Detect which cell encompasses the target text, then output its (X, Y) center coordinate. 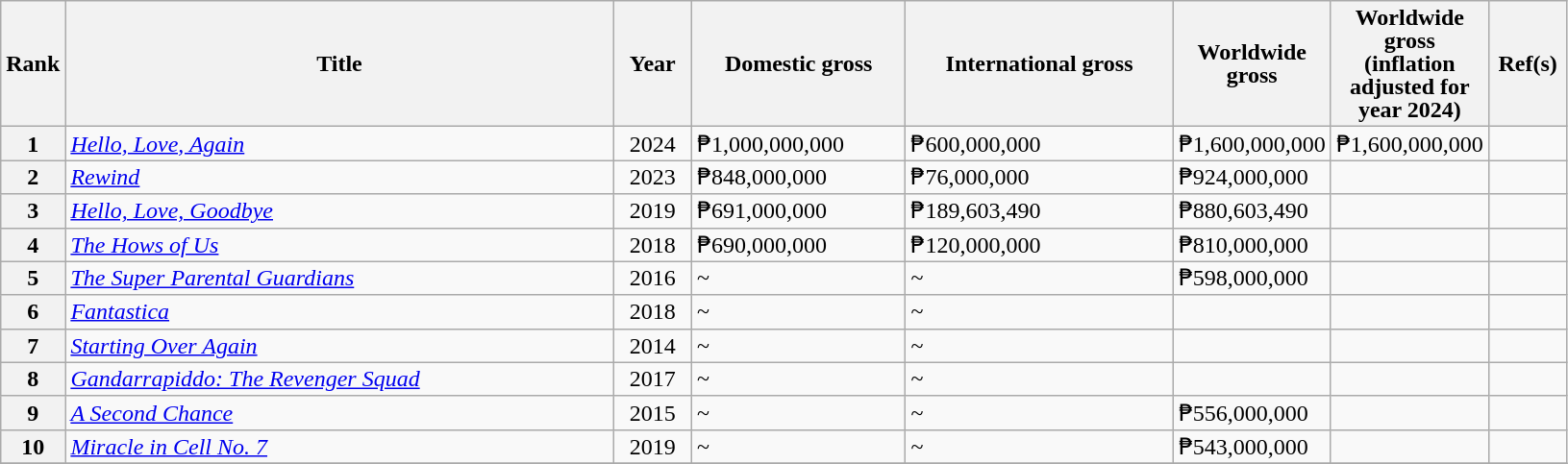
Rewind (339, 177)
Fantastica (339, 311)
2 (33, 177)
9 (33, 413)
The Hows of Us (339, 244)
₱598,000,000 (1252, 279)
Title (339, 63)
8 (33, 379)
₱880,603,490 (1252, 211)
Worldwide gross (1252, 63)
Worldwide gross (inflation adjusted for year 2024) (1409, 63)
Year (652, 63)
₱691,000,000 (798, 211)
₱120,000,000 (1039, 244)
5 (33, 279)
2014 (652, 346)
6 (33, 311)
₱848,000,000 (798, 177)
4 (33, 244)
2024 (652, 144)
Miracle in Cell No. 7 (339, 446)
A Second Chance (339, 413)
10 (33, 446)
1 (33, 144)
₱690,000,000 (798, 244)
Ref(s) (1527, 63)
The Super Parental Guardians (339, 279)
3 (33, 211)
Gandarrapiddo: The Revenger Squad (339, 379)
Hello, Love, Goodbye (339, 211)
Rank (33, 63)
₱924,000,000 (1252, 177)
₱543,000,000 (1252, 446)
Hello, Love, Again (339, 144)
₱600,000,000 (1039, 144)
2023 (652, 177)
₱810,000,000 (1252, 244)
International gross (1039, 63)
₱189,603,490 (1039, 211)
2017 (652, 379)
2016 (652, 279)
₱76,000,000 (1039, 177)
₱556,000,000 (1252, 413)
Domestic gross (798, 63)
7 (33, 346)
2015 (652, 413)
₱1,000,000,000 (798, 144)
Starting Over Again (339, 346)
